For the text-containing cell, return its midpoint in (x, y) coordinate format. 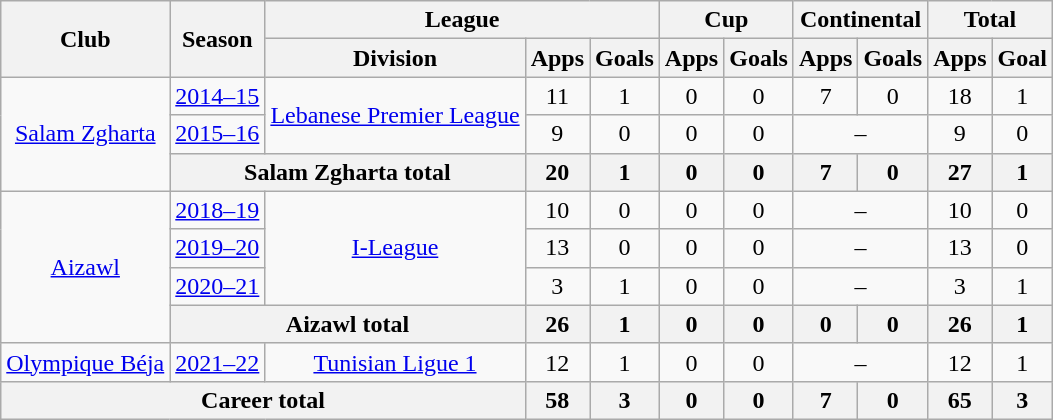
Season (218, 39)
65 (960, 400)
18 (960, 96)
Continental (860, 20)
Club (86, 39)
Aizawl total (348, 324)
League (462, 20)
Division (395, 58)
Lebanese Premier League (395, 115)
Cup (726, 20)
Aizawl (86, 267)
Salam Zgharta total (348, 172)
Tunisian Ligue 1 (395, 362)
20 (557, 172)
Goal (1022, 58)
I-League (395, 248)
2014–15 (218, 96)
2021–22 (218, 362)
2018–19 (218, 210)
2019–20 (218, 248)
Total (990, 20)
2020–21 (218, 286)
58 (557, 400)
Career total (263, 400)
Olympique Béja (86, 362)
2015–16 (218, 134)
27 (960, 172)
Salam Zgharta (86, 134)
11 (557, 96)
